Search for the cell housing the specified text and yield its [X, Y] center coordinate. 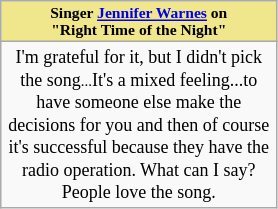
Singer Jennifer Warnes on "Right Time of the Night" [139, 22]
